Locate the cell with the specified text and output its (X, Y) center coordinate. 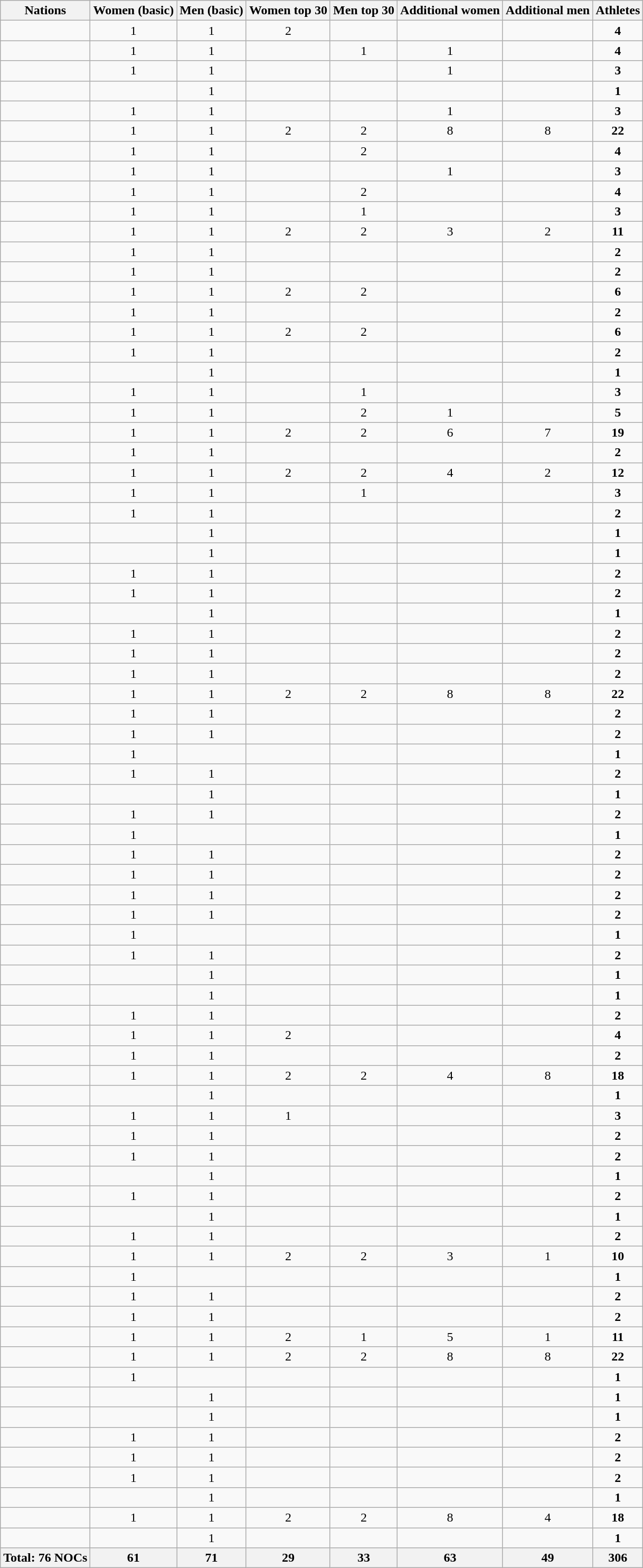
49 (547, 1558)
71 (212, 1558)
63 (450, 1558)
29 (288, 1558)
12 (618, 473)
Additional men (547, 11)
Men (basic) (212, 11)
Men top 30 (363, 11)
61 (134, 1558)
Women (basic) (134, 11)
33 (363, 1558)
306 (618, 1558)
7 (547, 432)
Total: 76 NOCs (45, 1558)
10 (618, 1257)
Nations (45, 11)
Additional women (450, 11)
19 (618, 432)
Athletes (618, 11)
Women top 30 (288, 11)
